Extract the [x, y] coordinate from the center of the cell holding the provided text.  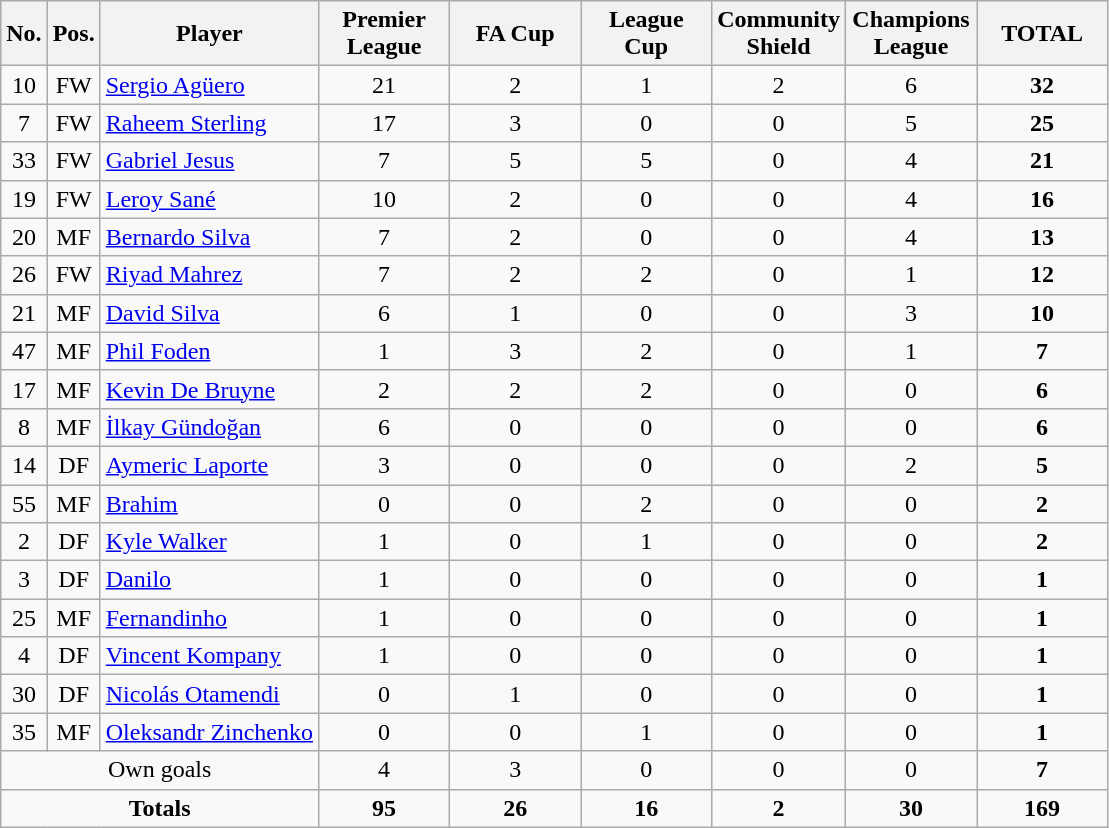
Phil Foden [209, 351]
Sergio Agüero [209, 85]
20 [24, 237]
Kevin De Bruyne [209, 389]
Aymeric Laporte [209, 465]
Kyle Walker [209, 542]
Oleksandr Zinchenko [209, 732]
8 [24, 427]
19 [24, 199]
Totals [160, 808]
55 [24, 503]
No. [24, 34]
TOTAL [1042, 34]
35 [24, 732]
Player [209, 34]
League Cup [646, 34]
Own goals [160, 770]
33 [24, 161]
Leroy Sané [209, 199]
14 [24, 465]
FA Cup [516, 34]
Bernardo Silva [209, 237]
Fernandinho [209, 618]
Danilo [209, 580]
Gabriel Jesus [209, 161]
Pos. [74, 34]
95 [384, 808]
Raheem Sterling [209, 123]
12 [1042, 275]
32 [1042, 85]
Champions League [910, 34]
Brahim [209, 503]
Riyad Mahrez [209, 275]
Community Shield [779, 34]
47 [24, 351]
13 [1042, 237]
David Silva [209, 313]
Vincent Kompany [209, 656]
İlkay Gündoğan [209, 427]
Premier League [384, 34]
Nicolás Otamendi [209, 694]
169 [1042, 808]
